Determine the (X, Y) coordinate at the center of the cell enclosing the given text.  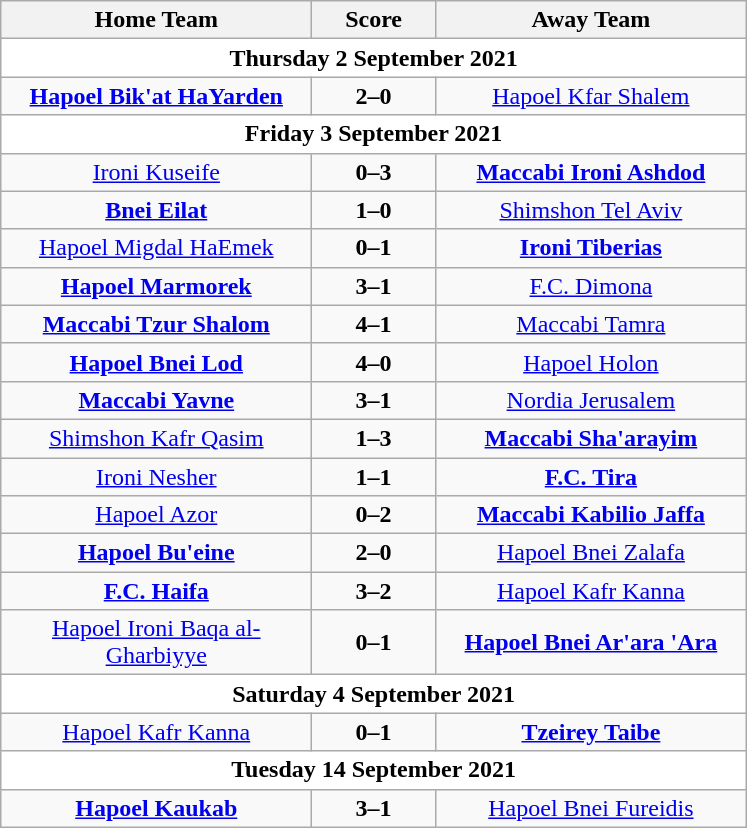
Shimshon Kafr Qasim (156, 438)
1–0 (374, 210)
4–1 (374, 324)
Maccabi Ironi Ashdod (590, 172)
Hapoel Kfar Shalem (590, 96)
Maccabi Yavne (156, 400)
4–0 (374, 362)
0–3 (374, 172)
Maccabi Kabilio Jaffa (590, 515)
0–2 (374, 515)
Maccabi Tamra (590, 324)
Hapoel Migdal HaEmek (156, 248)
Hapoel Bu'eine (156, 553)
Hapoel Bik'at HaYarden (156, 96)
Friday 3 September 2021 (374, 134)
Hapoel Kaukab (156, 808)
Hapoel Bnei Zalafa (590, 553)
Nordia Jerusalem (590, 400)
Maccabi Sha'arayim (590, 438)
Away Team (590, 20)
Score (374, 20)
Ironi Tiberias (590, 248)
Ironi Kuseife (156, 172)
1–3 (374, 438)
Hapoel Bnei Fureidis (590, 808)
Tzeirey Taibe (590, 732)
Maccabi Tzur Shalom (156, 324)
Bnei Eilat (156, 210)
Hapoel Holon (590, 362)
Hapoel Marmorek (156, 286)
Hapoel Azor (156, 515)
Shimshon Tel Aviv (590, 210)
Home Team (156, 20)
1–1 (374, 477)
F.C. Tira (590, 477)
Hapoel Bnei Lod (156, 362)
Hapoel Ironi Baqa al-Gharbiyye (156, 642)
F.C. Haifa (156, 591)
Ironi Nesher (156, 477)
Hapoel Bnei Ar'ara 'Ara (590, 642)
F.C. Dimona (590, 286)
Thursday 2 September 2021 (374, 58)
3–2 (374, 591)
Saturday 4 September 2021 (374, 694)
Tuesday 14 September 2021 (374, 770)
